Output the (X, Y) coordinate of the center of the cell containing the given text.  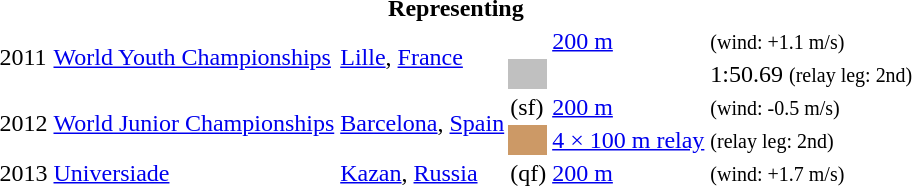
(sf) (528, 107)
4 × 100 m relay (628, 140)
Lille, France (422, 58)
World Junior Championships (194, 124)
World Youth Championships (194, 58)
Barcelona, Spain (422, 124)
